For the text-containing cell, return its midpoint in [x, y] coordinate format. 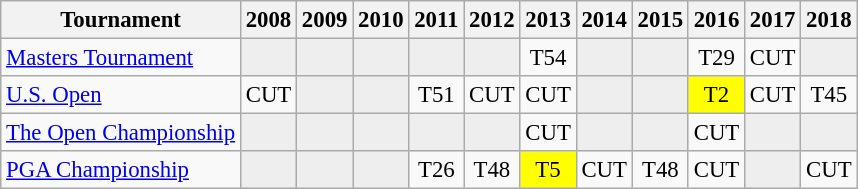
2011 [436, 20]
T45 [829, 95]
2018 [829, 20]
2014 [604, 20]
T5 [548, 170]
The Open Championship [121, 133]
T2 [716, 95]
2010 [381, 20]
2017 [773, 20]
T51 [436, 95]
T29 [716, 58]
2008 [268, 20]
Tournament [121, 20]
T26 [436, 170]
2015 [660, 20]
U.S. Open [121, 95]
2012 [492, 20]
Masters Tournament [121, 58]
PGA Championship [121, 170]
T54 [548, 58]
2013 [548, 20]
2016 [716, 20]
2009 [325, 20]
